Scan for the cell matching the given text and deliver its (x, y) coordinate at center. 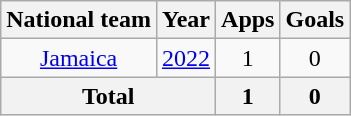
Total (108, 96)
Jamaica (79, 58)
Goals (315, 20)
National team (79, 20)
Apps (248, 20)
Year (186, 20)
2022 (186, 58)
